Detect which cell encompasses the target text, then output its [x, y] center coordinate. 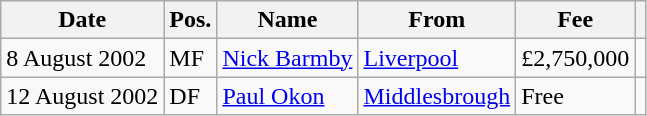
Nick Barmby [288, 58]
Pos. [190, 20]
Middlesbrough [437, 96]
Date [82, 20]
8 August 2002 [82, 58]
Name [288, 20]
Fee [576, 20]
Free [576, 96]
DF [190, 96]
Liverpool [437, 58]
12 August 2002 [82, 96]
MF [190, 58]
Paul Okon [288, 96]
£2,750,000 [576, 58]
From [437, 20]
